Detect which cell encompasses the target text, then output its [x, y] center coordinate. 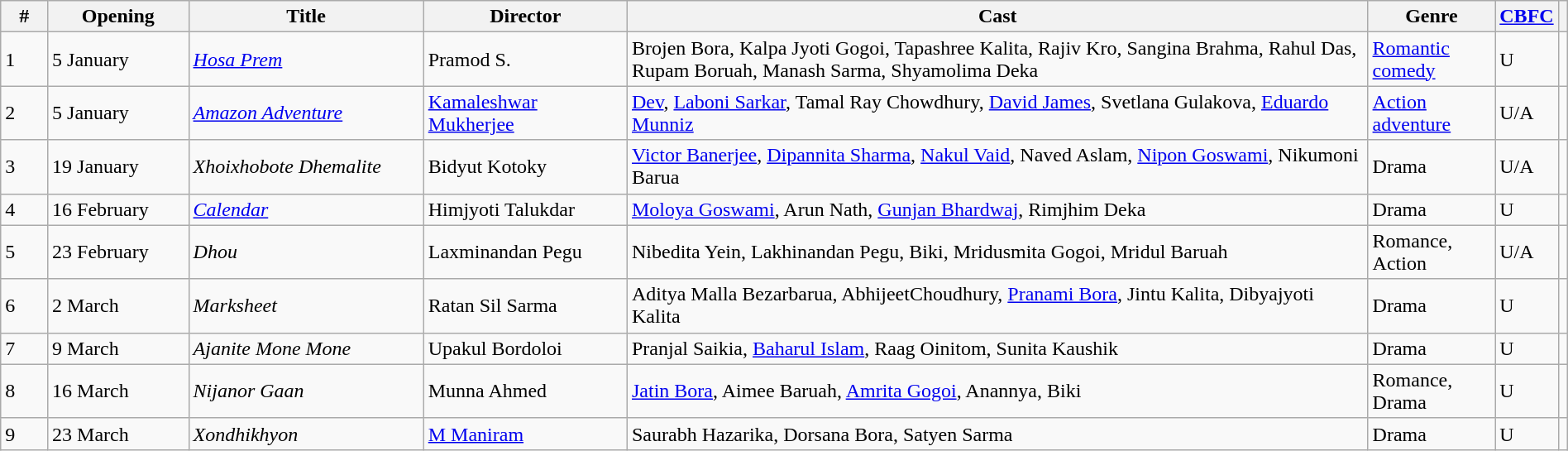
Genre [1432, 17]
Calendar [306, 209]
Director [525, 17]
Bidyut Kotoky [525, 167]
Hosa Prem [306, 60]
Moloya Goswami, Arun Nath, Gunjan Bhardwaj, Rimjhim Deka [997, 209]
Amazon Adventure [306, 113]
Action adventure [1432, 113]
Ratan Sil Sarma [525, 306]
Kamaleshwar Mukherjee [525, 113]
23 March [118, 434]
9 [25, 434]
Victor Banerjee, Dipannita Sharma, Nakul Vaid, Naved Aslam, Nipon Goswami, Nikumoni Barua [997, 167]
3 [25, 167]
Romance, Drama [1432, 391]
Nibedita Yein, Lakhinandan Pegu, Biki, Mridusmita Gogoi, Mridul Baruah [997, 252]
2 March [118, 306]
Marksheet [306, 306]
Nijanor Gaan [306, 391]
Cast [997, 17]
Jatin Bora, Aimee Baruah, Amrita Gogoi, Anannya, Biki [997, 391]
Pramod S. [525, 60]
16 February [118, 209]
7 [25, 348]
1 [25, 60]
4 [25, 209]
Xhoixhobote Dhemalite [306, 167]
Romantic comedy [1432, 60]
9 March [118, 348]
Upakul Bordoloi [525, 348]
23 February [118, 252]
Aditya Malla Bezarbarua, AbhijeetChoudhury, Pranami Bora, Jintu Kalita, Dibyajyoti Kalita [997, 306]
Ajanite Mone Mone [306, 348]
Brojen Bora, Kalpa Jyoti Gogoi, Tapashree Kalita, Rajiv Kro, Sangina Brahma, Rahul Das, Rupam Boruah, Manash Sarma, Shyamolima Deka [997, 60]
Laxminandan Pegu [525, 252]
8 [25, 391]
16 March [118, 391]
Pranjal Saikia, Baharul Islam, Raag Oinitom, Sunita Kaushik [997, 348]
Xondhikhyon [306, 434]
Dev, Laboni Sarkar, Tamal Ray Chowdhury, David James, Svetlana Gulakova, Eduardo Munniz [997, 113]
Romance, Action [1432, 252]
M Maniram [525, 434]
CBFC [1527, 17]
Himjyoti Talukdar [525, 209]
Saurabh Hazarika, Dorsana Bora, Satyen Sarma [997, 434]
Munna Ahmed [525, 391]
Dhou [306, 252]
19 January [118, 167]
5 [25, 252]
6 [25, 306]
2 [25, 113]
# [25, 17]
Title [306, 17]
Opening [118, 17]
